Locate the cell with the specified text and output its [x, y] center coordinate. 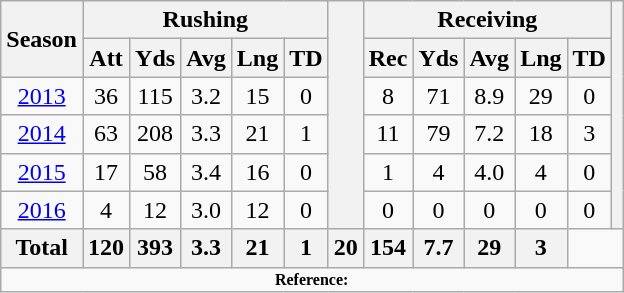
79 [438, 134]
120 [106, 248]
2014 [42, 134]
58 [156, 172]
7.2 [490, 134]
17 [106, 172]
3.0 [206, 210]
63 [106, 134]
11 [388, 134]
154 [388, 248]
Rec [388, 58]
2015 [42, 172]
393 [156, 248]
16 [257, 172]
2013 [42, 96]
36 [106, 96]
4.0 [490, 172]
208 [156, 134]
Reference: [312, 279]
Rushing [205, 20]
71 [438, 96]
Receiving [487, 20]
15 [257, 96]
3.4 [206, 172]
Season [42, 39]
20 [346, 248]
115 [156, 96]
Total [42, 248]
18 [541, 134]
8 [388, 96]
Att [106, 58]
2016 [42, 210]
8.9 [490, 96]
7.7 [438, 248]
3.2 [206, 96]
